Return (x, y) of the center of cell containing provided text 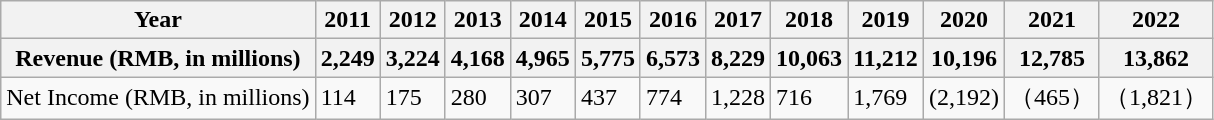
437 (608, 98)
2019 (886, 20)
11,212 (886, 58)
2016 (672, 20)
4,965 (542, 58)
（465） (1052, 98)
3,224 (412, 58)
2021 (1052, 20)
2017 (738, 20)
307 (542, 98)
774 (672, 98)
（1,821） (1156, 98)
Net Income (RMB, in millions) (158, 98)
10,196 (964, 58)
13,862 (1156, 58)
2012 (412, 20)
10,063 (810, 58)
12,785 (1052, 58)
2013 (478, 20)
1,228 (738, 98)
280 (478, 98)
4,168 (478, 58)
(2,192) (964, 98)
716 (810, 98)
Revenue (RMB, in millions) (158, 58)
8,229 (738, 58)
2011 (348, 20)
2022 (1156, 20)
5,775 (608, 58)
Year (158, 20)
2018 (810, 20)
114 (348, 98)
2015 (608, 20)
175 (412, 98)
6,573 (672, 58)
2,249 (348, 58)
1,769 (886, 98)
2020 (964, 20)
2014 (542, 20)
